Return the (X, Y) coordinate for the center point of the cell that contains the specified text.  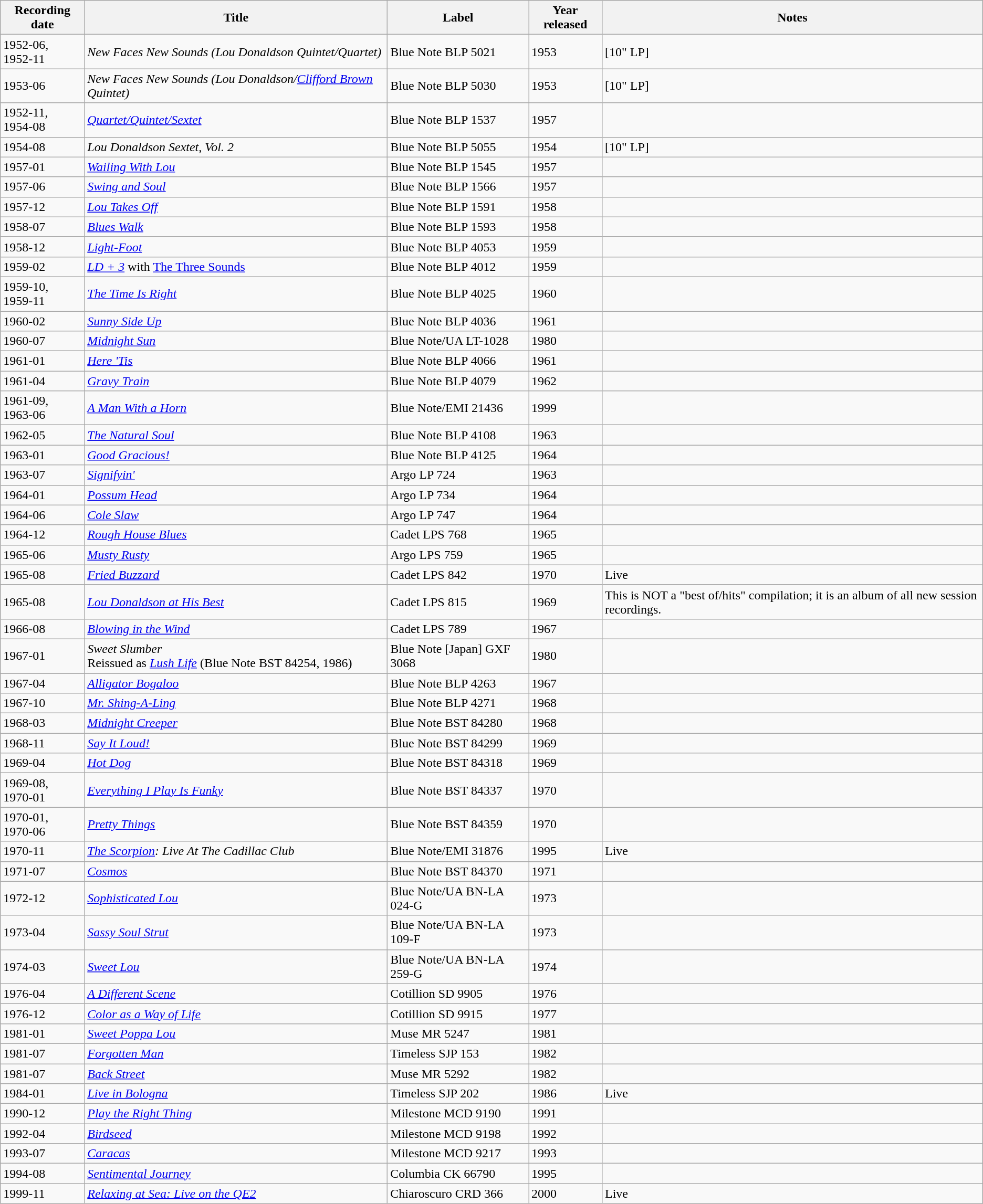
1969-04 (43, 763)
1992-04 (43, 1134)
Play the Right Thing (236, 1114)
1960 (566, 294)
1981-01 (43, 1033)
1966-08 (43, 629)
1994-08 (43, 1174)
Here 'Tis (236, 361)
Blue Note/UA BN-LA 259-G (458, 967)
Blue Note BLP 4025 (458, 294)
Forgotten Man (236, 1053)
Midnight Creeper (236, 723)
1961-01 (43, 361)
1999 (566, 408)
Say It Loud! (236, 743)
1976-04 (43, 994)
Blue Note [Japan] GXF 3068 (458, 656)
1968-03 (43, 723)
1952-06, 1952-11 (43, 51)
1957-06 (43, 187)
This is NOT a "best of/hits" compilation; it is an album of all new session recordings. (792, 601)
Blue Note BLP 4012 (458, 267)
Blue Note BLP 1545 (458, 167)
Light-Foot (236, 247)
Cole Slaw (236, 515)
1954-08 (43, 147)
Blue Note BLP 4108 (458, 435)
The Time Is Right (236, 294)
A Different Scene (236, 994)
Argo LPS 759 (458, 555)
Blowing in the Wind (236, 629)
Relaxing at Sea: Live on the QE2 (236, 1194)
Blue Note/UA BN-LA 024-G (458, 899)
1972-12 (43, 899)
Blue Note/EMI 21436 (458, 408)
1990-12 (43, 1114)
Swing and Soul (236, 187)
Timeless SJP 202 (458, 1094)
Argo LP 724 (458, 475)
Wailing With Lou (236, 167)
1965-06 (43, 555)
Cotillion SD 9915 (458, 1013)
Blue Note BST 84359 (458, 824)
Cadet LPS 842 (458, 575)
1957-01 (43, 167)
Blue Note BLP 1537 (458, 120)
Argo LP 734 (458, 495)
Blue Note BST 84370 (458, 871)
1971 (566, 871)
Good Gracious! (236, 455)
1999-11 (43, 1194)
Blue Note BST 84280 (458, 723)
1963-07 (43, 475)
Blue Note BLP 1591 (458, 207)
1958-12 (43, 247)
Sentimental Journey (236, 1174)
Blue Note BLP 5030 (458, 86)
1970-01, 1970-06 (43, 824)
Alligator Bogaloo (236, 683)
1981 (566, 1033)
Quartet/Quintet/Sextet (236, 120)
Sophisticated Lou (236, 899)
1984-01 (43, 1094)
Blue Note BST 84318 (458, 763)
Sweet Lou (236, 967)
Gravy Train (236, 381)
1971-07 (43, 871)
1970-11 (43, 851)
Mr. Shing-A-Ling (236, 703)
Lou Donaldson at His Best (236, 601)
1967-10 (43, 703)
Lou Takes Off (236, 207)
Label (458, 18)
Blue Note/UA BN-LA 109-F (458, 932)
Muse MR 5247 (458, 1033)
Possum Head (236, 495)
Blue Note BLP 4053 (458, 247)
Timeless SJP 153 (458, 1053)
Argo LP 747 (458, 515)
New Faces New Sounds (Lou Donaldson/Clifford Brown Quintet) (236, 86)
1960-07 (43, 341)
Blue Note BST 84337 (458, 790)
Blue Note/EMI 31876 (458, 851)
Hot Dog (236, 763)
1962 (566, 381)
Muse MR 5292 (458, 1073)
Blue Note BLP 1593 (458, 227)
Blue Note BLP 5055 (458, 147)
New Faces New Sounds (Lou Donaldson Quintet/Quartet) (236, 51)
Blue Note BLP 4036 (458, 321)
Blue Note/UA LT-1028 (458, 341)
1993 (566, 1154)
A Man With a Horn (236, 408)
The Natural Soul (236, 435)
Color as a Way of Life (236, 1013)
Birdseed (236, 1134)
Blue Note BLP 4263 (458, 683)
Musty Rusty (236, 555)
Columbia CK 66790 (458, 1174)
1953-06 (43, 86)
Back Street (236, 1073)
2000 (566, 1194)
Cosmos (236, 871)
1967-01 (43, 656)
Sweet Poppa Lou (236, 1033)
Blue Note BLP 4079 (458, 381)
Cadet LPS 789 (458, 629)
1959-02 (43, 267)
1960-02 (43, 321)
1968-11 (43, 743)
Recording date (43, 18)
Sunny Side Up (236, 321)
LD + 3 with The Three Sounds (236, 267)
Blues Walk (236, 227)
Milestone MCD 9198 (458, 1134)
Milestone MCD 9190 (458, 1114)
Blue Note BLP 1566 (458, 187)
1973-04 (43, 932)
Blue Note BLP 4125 (458, 455)
1963-01 (43, 455)
1967-04 (43, 683)
1992 (566, 1134)
Everything I Play Is Funky (236, 790)
1957-12 (43, 207)
1958-07 (43, 227)
Signifyin' (236, 475)
1961-04 (43, 381)
Cadet LPS 768 (458, 535)
1993-07 (43, 1154)
Year released (566, 18)
Pretty Things (236, 824)
1954 (566, 147)
1976 (566, 994)
The Scorpion: Live At The Cadillac Club (236, 851)
1976-12 (43, 1013)
Cadet LPS 815 (458, 601)
Blue Note BLP 4271 (458, 703)
Title (236, 18)
1977 (566, 1013)
1964-06 (43, 515)
Blue Note BLP 4066 (458, 361)
Blue Note BLP 5021 (458, 51)
Rough House Blues (236, 535)
Sweet Slumber Reissued as Lush Life (Blue Note BST 84254, 1986) (236, 656)
1974 (566, 967)
1959-10, 1959-11 (43, 294)
Notes (792, 18)
1986 (566, 1094)
1969-08, 1970-01 (43, 790)
1964-01 (43, 495)
Milestone MCD 9217 (458, 1154)
Live in Bologna (236, 1094)
Lou Donaldson Sextet, Vol. 2 (236, 147)
Chiaroscuro CRD 366 (458, 1194)
Caracas (236, 1154)
1962-05 (43, 435)
Blue Note BST 84299 (458, 743)
Sassy Soul Strut (236, 932)
1952-11, 1954-08 (43, 120)
Fried Buzzard (236, 575)
1964-12 (43, 535)
Cotillion SD 9905 (458, 994)
Midnight Sun (236, 341)
1991 (566, 1114)
1961-09, 1963-06 (43, 408)
1974-03 (43, 967)
